Search for the cell housing the specified text and yield its [X, Y] center coordinate. 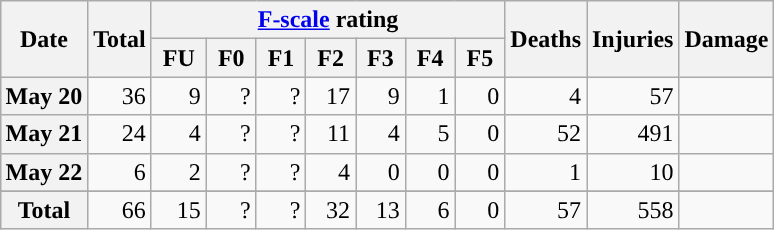
F0 [231, 58]
36 [120, 96]
Injuries [632, 39]
11 [331, 134]
Deaths [546, 39]
May 21 [44, 134]
5 [430, 134]
52 [546, 134]
F2 [331, 58]
May 22 [44, 172]
13 [381, 210]
May 20 [44, 96]
558 [632, 210]
10 [632, 172]
491 [632, 134]
F4 [430, 58]
F3 [381, 58]
F5 [480, 58]
FU [178, 58]
F-scale rating [328, 20]
2 [178, 172]
32 [331, 210]
Date [44, 39]
66 [120, 210]
F1 [281, 58]
17 [331, 96]
24 [120, 134]
15 [178, 210]
Damage [726, 39]
